Locate the cell with the specified text and output its [x, y] center coordinate. 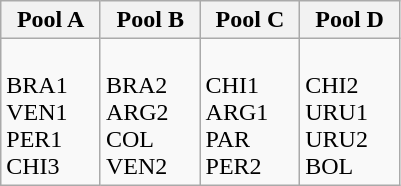
Pool C [250, 20]
CHI2 URU1 URU2 BOL [350, 112]
CHI1 ARG1 PAR PER2 [250, 112]
BRA1 VEN1 PER1 CHI3 [51, 112]
Pool A [51, 20]
Pool B [150, 20]
Pool D [350, 20]
BRA2 ARG2 COL VEN2 [150, 112]
